Detect which cell encompasses the target text, then output its [x, y] center coordinate. 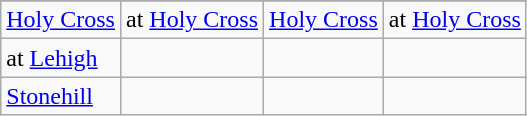
at Lehigh [61, 58]
Stonehill [61, 96]
